Search for the cell housing the specified text and yield its (x, y) center coordinate. 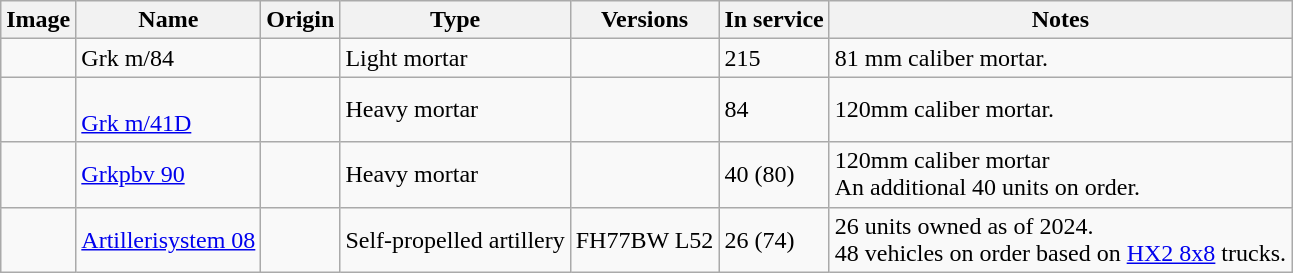
Grk m/84 (168, 58)
Image (38, 20)
Type (455, 20)
26 units owned as of 2024.48 vehicles on order based on HX2 8x8 trucks. (1060, 240)
Grk m/41D (168, 110)
Notes (1060, 20)
FH77BW L52 (644, 240)
Light mortar (455, 58)
Artillerisystem 08 (168, 240)
Self-propelled artillery (455, 240)
84 (774, 110)
Versions (644, 20)
Name (168, 20)
120mm caliber mortarAn additional 40 units on order. (1060, 174)
120mm caliber mortar. (1060, 110)
215 (774, 58)
40 (80) (774, 174)
81 mm caliber mortar. (1060, 58)
26 (74) (774, 240)
In service (774, 20)
Grkpbv 90 (168, 174)
Origin (300, 20)
